Search for the cell housing the specified text and yield its [x, y] center coordinate. 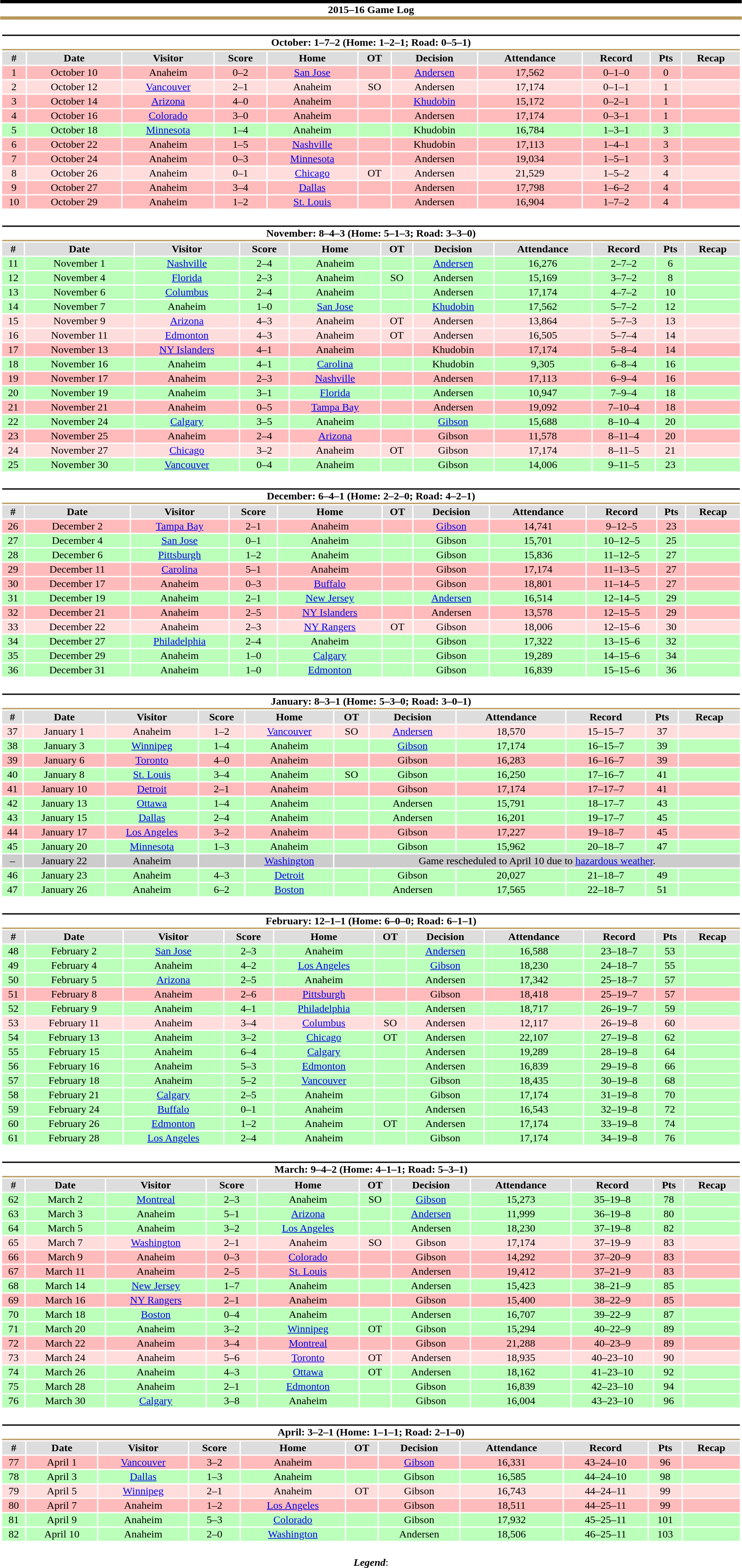
4–7–2 [623, 292]
16,743 [512, 1491]
17 [13, 350]
1–7 [232, 1286]
December 17 [77, 584]
44 [12, 832]
38 [12, 746]
December 19 [77, 598]
March 14 [65, 1286]
15,169 [543, 278]
37–20–9 [612, 1257]
January 8 [65, 774]
March 7 [65, 1242]
15,701 [538, 541]
63 [13, 1214]
17–16–7 [606, 774]
73 [13, 1358]
11–12–5 [622, 555]
December: 6–4–1 (Home: 2–2–0; Road: 4–2–1) [371, 496]
October 22 [74, 144]
December 22 [77, 627]
18,506 [512, 1534]
14,741 [538, 526]
December 21 [77, 612]
October 27 [74, 188]
36–19–8 [612, 1214]
October 24 [74, 159]
November 27 [79, 450]
18,006 [538, 627]
94 [669, 1386]
3–8 [232, 1401]
28 [13, 555]
April 3 [62, 1477]
69 [13, 1300]
46 [12, 876]
87 [669, 1315]
17,798 [530, 188]
101 [665, 1520]
42 [12, 803]
13,578 [538, 612]
December 31 [77, 670]
October 26 [74, 173]
2–7–2 [623, 264]
44–25–11 [606, 1506]
November 6 [79, 292]
15,962 [511, 847]
11 [13, 264]
March 26 [65, 1372]
65 [13, 1242]
41–23–10 [612, 1372]
January 10 [65, 789]
1–3–1 [616, 130]
12,117 [534, 1023]
52 [13, 1009]
October 16 [74, 115]
2 [14, 87]
November 19 [79, 393]
35–19–8 [612, 1200]
18,935 [521, 1358]
19,092 [543, 407]
54 [13, 1038]
November 1 [79, 264]
February 26 [74, 1124]
24 [13, 450]
April 5 [62, 1491]
4–2 [248, 965]
25–19–7 [619, 994]
March 18 [65, 1315]
April 10 [62, 1534]
10,947 [543, 393]
13,864 [543, 321]
44–24–10 [606, 1477]
15–15–7 [606, 732]
December 29 [77, 656]
16,514 [538, 598]
18,435 [534, 1080]
9–11–5 [623, 465]
12–15–6 [622, 627]
17,322 [538, 641]
18–17–7 [606, 803]
1–7–2 [616, 202]
17,932 [512, 1520]
1–5 [241, 144]
15,688 [543, 421]
14–15–6 [622, 656]
January 15 [65, 818]
February 11 [74, 1023]
January 26 [65, 889]
37–19–9 [612, 1242]
November 7 [79, 306]
40–22–9 [612, 1329]
22,107 [534, 1038]
9 [14, 188]
April 9 [62, 1520]
January 22 [65, 861]
44–24–11 [606, 1491]
38–22–9 [612, 1300]
15,273 [521, 1200]
8–11–5 [623, 450]
16,250 [511, 774]
March 16 [65, 1300]
March 3 [65, 1214]
26 [13, 526]
November 13 [79, 350]
17–17–7 [606, 789]
March 24 [65, 1358]
9–12–5 [622, 526]
December 4 [77, 541]
March 5 [65, 1229]
November 21 [79, 407]
0–5 [264, 407]
5–2 [248, 1080]
January 20 [65, 847]
April 7 [62, 1506]
2–0 [214, 1534]
October 14 [74, 102]
40–23–10 [612, 1358]
16,588 [534, 951]
January: 8–3–1 (Home: 5–3–0; Road: 3–0–1) [371, 702]
0–2–1 [616, 102]
8–10–4 [623, 421]
February 2 [74, 951]
20–18–7 [606, 847]
February 5 [74, 980]
75 [13, 1386]
17,227 [511, 832]
October: 1–7–2 (Home: 1–2–1; Road: 0–5–1) [371, 43]
19–18–7 [606, 832]
March 11 [65, 1271]
5–6 [232, 1358]
February 28 [74, 1138]
December 27 [77, 641]
1–6–2 [616, 188]
5 [14, 130]
5–7–3 [623, 321]
January 13 [65, 803]
0–1–1 [616, 87]
November 9 [79, 321]
November 16 [79, 364]
February 8 [74, 994]
33 [13, 627]
February 18 [74, 1080]
67 [13, 1271]
17,565 [511, 889]
February 15 [74, 1052]
28–19–8 [619, 1052]
42–23–10 [612, 1386]
11–14–5 [622, 584]
45–25–11 [606, 1520]
18,717 [534, 1009]
31–19–8 [619, 1095]
7–9–4 [623, 393]
15 [13, 321]
March 2 [65, 1200]
24–18–7 [619, 965]
22 [13, 421]
January 3 [65, 746]
19,034 [530, 159]
February 21 [74, 1095]
16,543 [534, 1109]
22–18–7 [606, 889]
December 11 [77, 570]
18,570 [511, 732]
7–10–4 [623, 407]
18,162 [521, 1372]
92 [669, 1372]
1–4–1 [616, 144]
26–19–7 [619, 1009]
21–18–7 [606, 876]
90 [669, 1358]
48 [13, 951]
16,331 [512, 1462]
34–19–8 [619, 1138]
32–19–8 [619, 1109]
16,276 [543, 264]
16,004 [521, 1401]
February 16 [74, 1066]
15,400 [521, 1300]
1–5–1 [616, 159]
November 17 [79, 379]
19–17–7 [606, 818]
February 9 [74, 1009]
November 25 [79, 436]
February: 12–1–1 (Home: 6–0–0; Road: 6–1–1) [371, 921]
November 4 [79, 278]
2–6 [248, 994]
5–8–4 [623, 350]
15,172 [530, 102]
18,418 [534, 994]
12–14–5 [622, 598]
3–5 [264, 421]
39–22–9 [612, 1315]
19 [13, 379]
November 24 [79, 421]
3–0 [241, 115]
31 [13, 598]
29–19–8 [619, 1066]
0 [666, 73]
1–5–2 [616, 173]
61 [13, 1138]
15,791 [511, 803]
October 12 [74, 87]
21,288 [521, 1344]
25–18–7 [619, 980]
35 [13, 656]
February 13 [74, 1038]
5–7–4 [623, 335]
15,294 [521, 1329]
10–12–5 [622, 541]
16,707 [521, 1315]
March 22 [65, 1344]
April 1 [62, 1462]
December 2 [77, 526]
December 6 [77, 555]
6–2 [221, 889]
37–19–8 [612, 1229]
27–19–8 [619, 1038]
13–15–6 [622, 641]
November: 8–4–3 (Home: 5–1–3; Road: 3–3–0) [371, 234]
11–13–5 [622, 570]
January 6 [65, 760]
– [12, 861]
38–21–9 [612, 1286]
12–15–5 [622, 612]
43–23–10 [612, 1401]
March 9 [65, 1257]
7 [14, 159]
January 23 [65, 876]
6–9–4 [623, 379]
16,505 [543, 335]
16–15–7 [606, 746]
56 [13, 1066]
71 [13, 1329]
30–19–8 [619, 1080]
16,201 [511, 818]
33–19–8 [619, 1124]
21,529 [530, 173]
16–16–7 [606, 760]
79 [14, 1491]
March: 9–4–2 (Home: 4–1–1; Road: 5–3–1) [371, 1170]
14,292 [521, 1257]
18,511 [512, 1506]
15,423 [521, 1286]
March 20 [65, 1329]
Game rescheduled to April 10 due to hazardous weather. [537, 861]
6–4 [248, 1052]
3–7–2 [623, 278]
14,006 [543, 465]
103 [665, 1534]
November 11 [79, 335]
February 24 [74, 1109]
15–15–6 [622, 670]
November 30 [79, 465]
20,027 [511, 876]
23–18–7 [619, 951]
26–19–8 [619, 1023]
17,342 [534, 980]
46–25–11 [606, 1534]
16,283 [511, 760]
9,305 [543, 364]
16,904 [530, 202]
February 4 [74, 965]
October 18 [74, 130]
37–21–9 [612, 1271]
19,412 [521, 1271]
11,578 [543, 436]
2015–16 Game Log [371, 10]
58 [13, 1095]
81 [14, 1520]
16,784 [530, 130]
15,836 [538, 555]
6–8–4 [623, 364]
98 [665, 1477]
8–11–4 [623, 436]
January 1 [65, 732]
April: 3–2–1 (Home: 1–1–1; Road: 2–1–0) [371, 1432]
March 28 [65, 1386]
0–1–0 [616, 73]
March 30 [65, 1401]
0–3–1 [616, 115]
3–1 [264, 393]
18,801 [538, 584]
January 17 [65, 832]
43–24–10 [606, 1462]
40–23–9 [612, 1344]
October 29 [74, 202]
77 [14, 1462]
0–2 [241, 73]
5–7–2 [623, 306]
October 10 [74, 73]
16,585 [512, 1477]
40 [12, 774]
50 [13, 980]
11,999 [521, 1214]
